Return the (x, y) coordinate for the center point of the cell that contains the specified text.  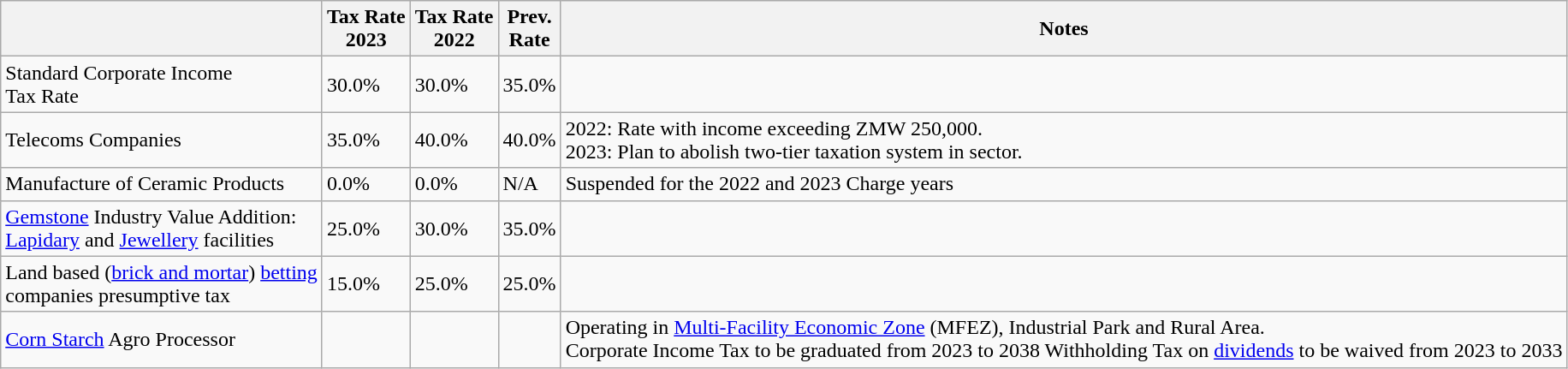
Manufacture of Ceramic Products (162, 184)
Tax Rate2022 (454, 29)
Suspended for the 2022 and 2023 Charge years (1064, 184)
Gemstone Industry Value Addition:Lapidary and Jewellery facilities (162, 228)
Tax Rate2023 (366, 29)
Corn Starch Agro Processor (162, 339)
15.0% (366, 284)
N/A (529, 184)
Land based (brick and mortar) bettingcompanies presumptive tax (162, 284)
Notes (1064, 29)
2022: Rate with income exceeding ZMW 250,000.2023: Plan to abolish two-tier taxation system in sector. (1064, 140)
Telecoms Companies (162, 140)
Prev.Rate (529, 29)
Standard Corporate IncomeTax Rate (162, 84)
